Find where the given text appears and provide that cell's center as (X, Y) coordinate. 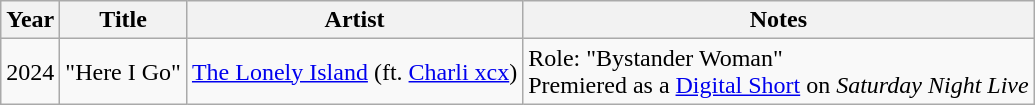
The Lonely Island (ft. Charli xcx) (354, 72)
2024 (30, 72)
Year (30, 20)
Artist (354, 20)
Title (124, 20)
Notes (778, 20)
Role: "Bystander Woman"Premiered as a Digital Short on Saturday Night Live (778, 72)
"Here I Go" (124, 72)
